Determine the [x, y] coordinate at the center of the cell enclosing the given text.  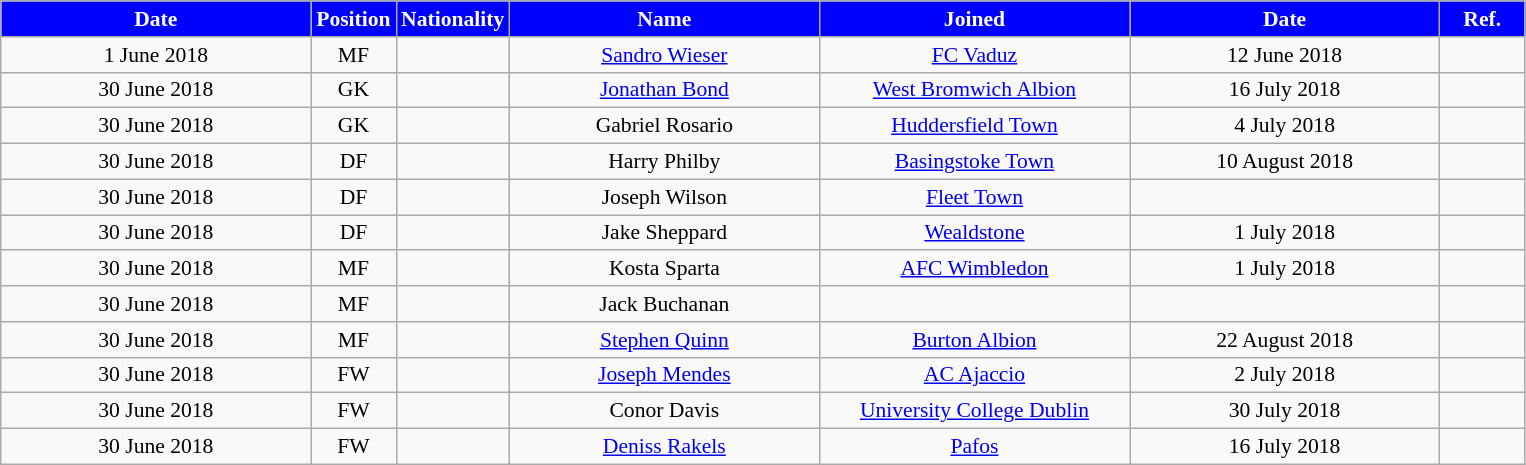
Joseph Mendes [664, 375]
Position [354, 19]
Fleet Town [974, 197]
Burton Albion [974, 340]
FC Vaduz [974, 55]
1 June 2018 [156, 55]
Joseph Wilson [664, 197]
Jonathan Bond [664, 90]
Jake Sheppard [664, 233]
Sandro Wieser [664, 55]
Stephen Quinn [664, 340]
10 August 2018 [1285, 162]
Harry Philby [664, 162]
4 July 2018 [1285, 126]
Deniss Rakels [664, 447]
Nationality [452, 19]
Wealdstone [974, 233]
West Bromwich Albion [974, 90]
30 July 2018 [1285, 411]
Basingstoke Town [974, 162]
Pafos [974, 447]
12 June 2018 [1285, 55]
Jack Buchanan [664, 304]
22 August 2018 [1285, 340]
Name [664, 19]
Kosta Sparta [664, 269]
Ref. [1482, 19]
Joined [974, 19]
Conor Davis [664, 411]
Gabriel Rosario [664, 126]
AFC Wimbledon [974, 269]
Huddersfield Town [974, 126]
University College Dublin [974, 411]
AC Ajaccio [974, 375]
2 July 2018 [1285, 375]
